Identify which cell holds the provided text, then report its [x, y] central coordinate. 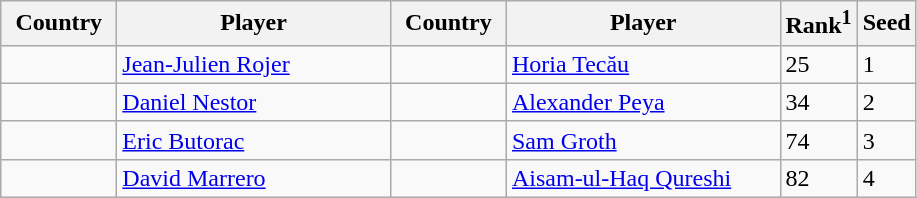
4 [886, 178]
Rank1 [818, 24]
David Marrero [254, 178]
Aisam-ul-Haq Qureshi [643, 178]
1 [886, 64]
Seed [886, 24]
Horia Tecău [643, 64]
74 [818, 140]
3 [886, 140]
Alexander Peya [643, 102]
Sam Groth [643, 140]
34 [818, 102]
82 [818, 178]
Eric Butorac [254, 140]
Jean-Julien Rojer [254, 64]
2 [886, 102]
25 [818, 64]
Daniel Nestor [254, 102]
